Identify which cell holds the provided text, then report its [X, Y] central coordinate. 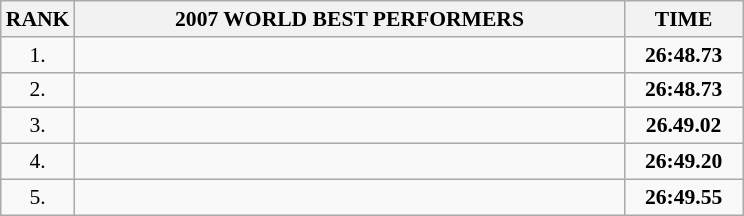
4. [38, 162]
TIME [684, 19]
26.49.02 [684, 126]
26:49.55 [684, 197]
3. [38, 126]
RANK [38, 19]
2007 WORLD BEST PERFORMERS [349, 19]
5. [38, 197]
26:49.20 [684, 162]
2. [38, 90]
1. [38, 55]
